From the cell containing the given text, extract its center point as (X, Y) coordinate. 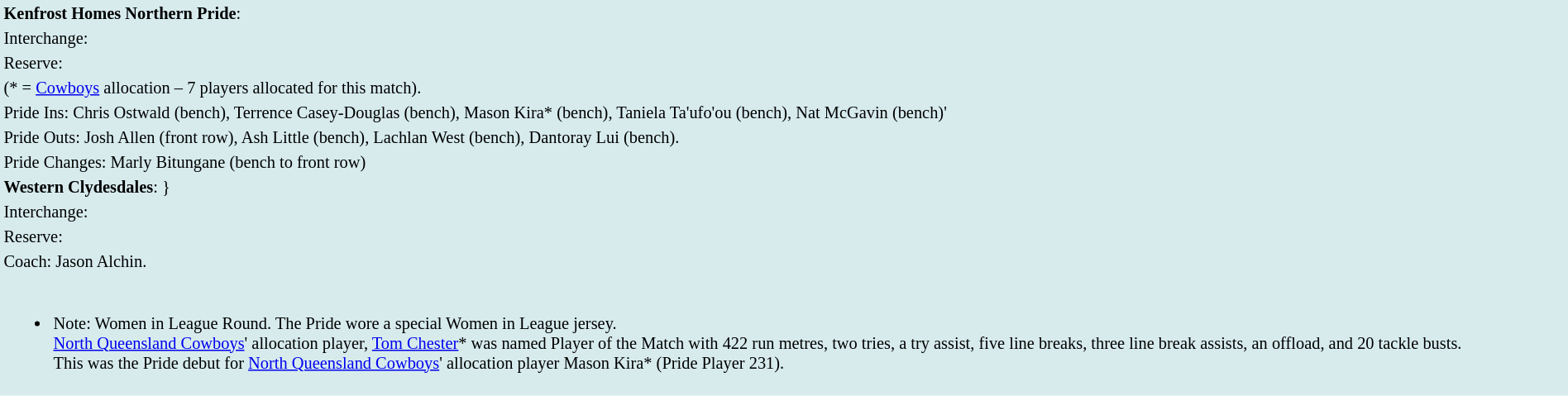
Pride Outs: Josh Allen (front row), Ash Little (bench), Lachlan West (bench), Dantoray Lui (bench). (784, 137)
Coach: Jason Alchin. (784, 261)
Kenfrost Homes Northern Pride: (784, 13)
Pride Changes: Marly Bitungane (bench to front row) (784, 162)
Western Clydesdales: } (784, 187)
Pride Ins: Chris Ostwald (bench), Terrence Casey-Douglas (bench), Mason Kira* (bench), Taniela Ta'ufo'ou (bench), Nat McGavin (bench)' (784, 112)
(* = Cowboys allocation – 7 players allocated for this match). (784, 88)
